Output the [x, y] coordinate of the center of the cell containing the given text.  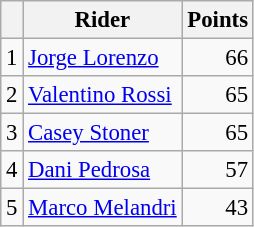
5 [12, 208]
Dani Pedrosa [102, 170]
Points [218, 20]
3 [12, 133]
43 [218, 208]
Casey Stoner [102, 133]
1 [12, 58]
2 [12, 95]
Valentino Rossi [102, 95]
Jorge Lorenzo [102, 58]
Marco Melandri [102, 208]
Rider [102, 20]
66 [218, 58]
4 [12, 170]
57 [218, 170]
